Identify which cell holds the provided text, then report its [X, Y] central coordinate. 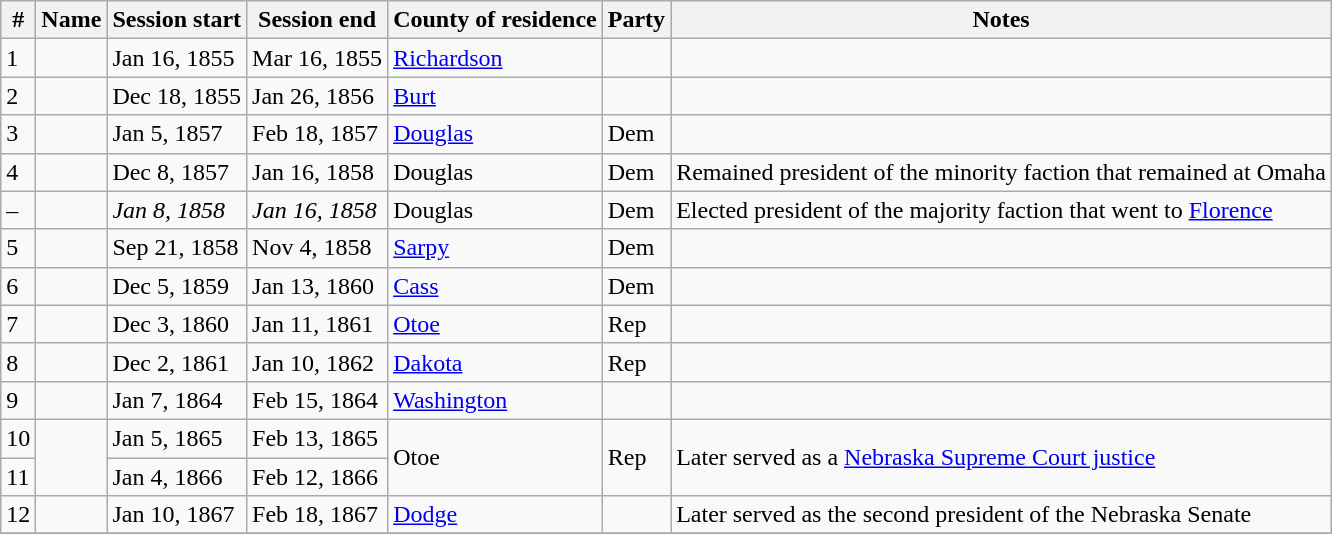
Jan 5, 1857 [177, 134]
Washington [496, 400]
Jan 11, 1861 [318, 324]
Dodge [496, 515]
Jan 26, 1856 [318, 96]
Burt [496, 96]
5 [18, 248]
Session start [177, 20]
Session end [318, 20]
– [18, 210]
# [18, 20]
Name [72, 20]
Cass [496, 286]
10 [18, 438]
Jan 10, 1867 [177, 515]
Feb 15, 1864 [318, 400]
Mar 16, 1855 [318, 58]
Feb 18, 1857 [318, 134]
Dec 3, 1860 [177, 324]
11 [18, 477]
Sarpy [496, 248]
Remained president of the minority faction that remained at Omaha [1002, 172]
Elected president of the majority faction that went to Florence [1002, 210]
12 [18, 515]
6 [18, 286]
Dec 8, 1857 [177, 172]
Jan 4, 1866 [177, 477]
Jan 10, 1862 [318, 362]
8 [18, 362]
Jan 5, 1865 [177, 438]
7 [18, 324]
Jan 7, 1864 [177, 400]
Feb 18, 1867 [318, 515]
Dec 5, 1859 [177, 286]
Dec 2, 1861 [177, 362]
9 [18, 400]
1 [18, 58]
Later served as a Nebraska Supreme Court justice [1002, 457]
Nov 4, 1858 [318, 248]
Later served as the second president of the Nebraska Senate [1002, 515]
Notes [1002, 20]
Feb 12, 1866 [318, 477]
Feb 13, 1865 [318, 438]
Party [636, 20]
Dakota [496, 362]
3 [18, 134]
Jan 8, 1858 [177, 210]
Jan 16, 1855 [177, 58]
2 [18, 96]
Jan 13, 1860 [318, 286]
4 [18, 172]
Sep 21, 1858 [177, 248]
Dec 18, 1855 [177, 96]
County of residence [496, 20]
Richardson [496, 58]
